Return (x, y) of the center of cell containing provided text 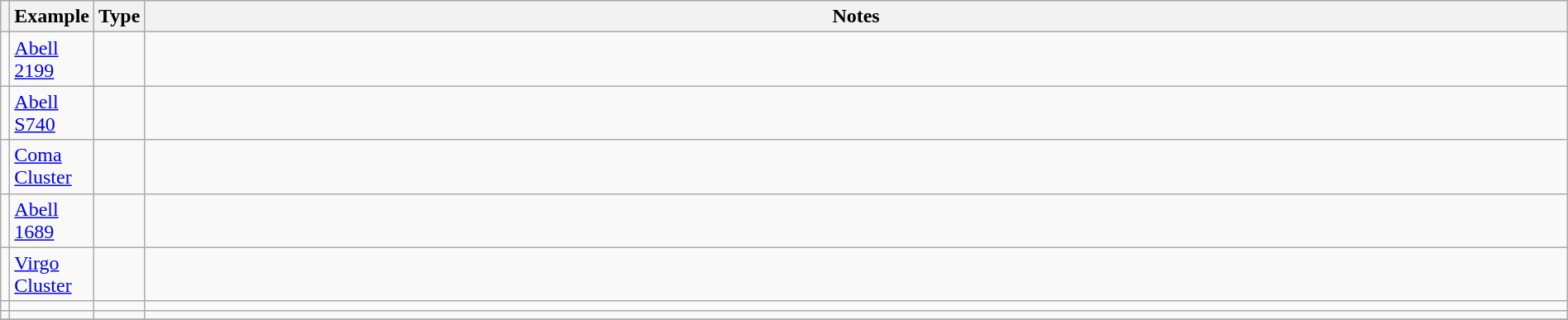
Abell 1689 (52, 220)
Abell 2199 (52, 60)
Coma Cluster (52, 167)
Type (119, 17)
Abell S740 (52, 112)
Virgo Cluster (52, 275)
Example (52, 17)
Notes (856, 17)
